Search for the cell housing the specified text and yield its (X, Y) center coordinate. 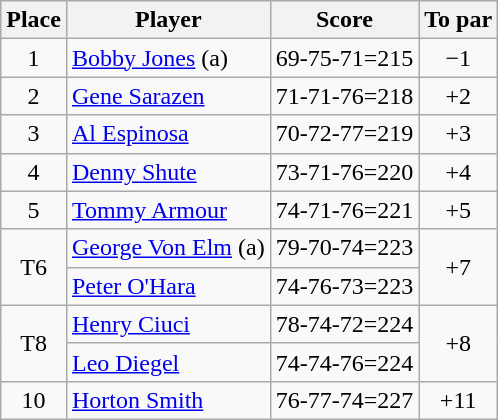
+5 (458, 210)
71-71-76=218 (344, 96)
10 (34, 400)
Gene Sarazen (168, 96)
Bobby Jones (a) (168, 58)
T8 (34, 343)
Leo Diegel (168, 362)
T6 (34, 267)
70-72-77=219 (344, 134)
+7 (458, 267)
Peter O'Hara (168, 286)
76-77-74=227 (344, 400)
79-70-74=223 (344, 248)
To par (458, 20)
69-75-71=215 (344, 58)
Place (34, 20)
Player (168, 20)
74-74-76=224 (344, 362)
74-71-76=221 (344, 210)
−1 (458, 58)
+8 (458, 343)
George Von Elm (a) (168, 248)
5 (34, 210)
Henry Ciuci (168, 324)
78-74-72=224 (344, 324)
+2 (458, 96)
3 (34, 134)
74-76-73=223 (344, 286)
+3 (458, 134)
Denny Shute (168, 172)
Horton Smith (168, 400)
73-71-76=220 (344, 172)
2 (34, 96)
4 (34, 172)
Tommy Armour (168, 210)
+11 (458, 400)
Score (344, 20)
Al Espinosa (168, 134)
+4 (458, 172)
1 (34, 58)
